Find where the given text appears and provide that cell's center as (X, Y) coordinate. 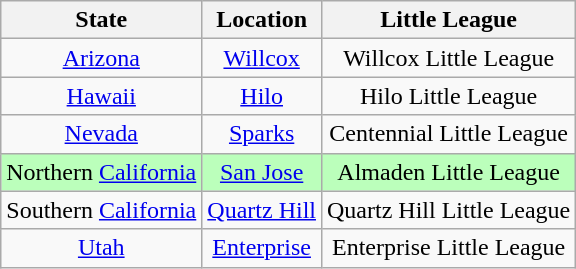
Utah (102, 248)
Little League (448, 20)
State (102, 20)
Almaden Little League (448, 172)
Nevada (102, 134)
Hawaii (102, 96)
Centennial Little League (448, 134)
Southern California (102, 210)
Enterprise (262, 248)
Northern California (102, 172)
Hilo Little League (448, 96)
Sparks (262, 134)
Willcox Little League (448, 58)
Quartz Hill Little League (448, 210)
Location (262, 20)
Arizona (102, 58)
Quartz Hill (262, 210)
San Jose (262, 172)
Hilo (262, 96)
Willcox (262, 58)
Enterprise Little League (448, 248)
